Return [x, y] of the center of cell containing provided text 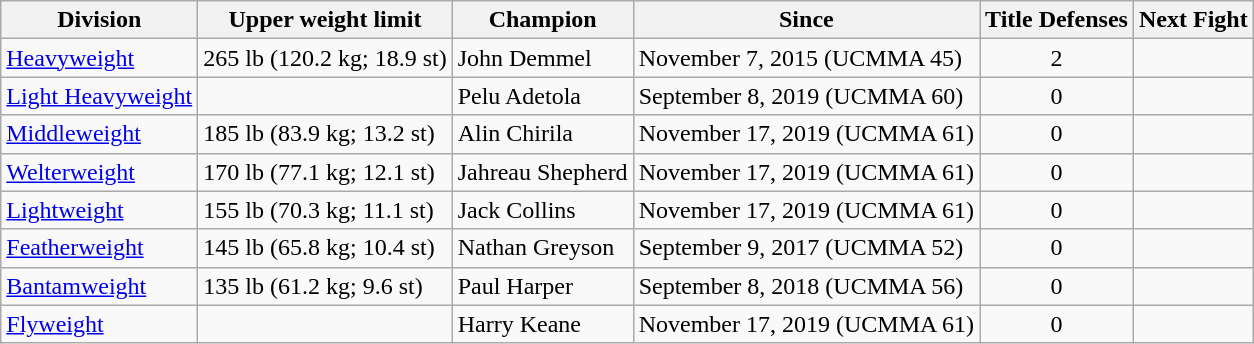
Flyweight [100, 324]
145 lb (65.8 kg; 10.4 st) [325, 248]
Paul Harper [542, 286]
Nathan Greyson [542, 248]
Division [100, 20]
September 9, 2017 (UCMMA 52) [806, 248]
Harry Keane [542, 324]
Upper weight limit [325, 20]
135 lb (61.2 kg; 9.6 st) [325, 286]
Champion [542, 20]
Lightweight [100, 210]
September 8, 2018 (UCMMA 56) [806, 286]
185 lb (83.9 kg; 13.2 st) [325, 134]
170 lb (77.1 kg; 12.1 st) [325, 172]
Heavyweight [100, 58]
Welterweight [100, 172]
155 lb (70.3 kg; 11.1 st) [325, 210]
Featherweight [100, 248]
Pelu Adetola [542, 96]
September 8, 2019 (UCMMA 60) [806, 96]
Jahreau Shepherd [542, 172]
Bantamweight [100, 286]
Light Heavyweight [100, 96]
Jack Collins [542, 210]
Middleweight [100, 134]
Title Defenses [1057, 20]
November 7, 2015 (UCMMA 45) [806, 58]
John Demmel [542, 58]
Next Fight [1193, 20]
Since [806, 20]
Alin Chirila [542, 134]
265 lb (120.2 kg; 18.9 st) [325, 58]
2 [1057, 58]
